Return the (x, y) coordinate for the center point of the cell that contains the specified text.  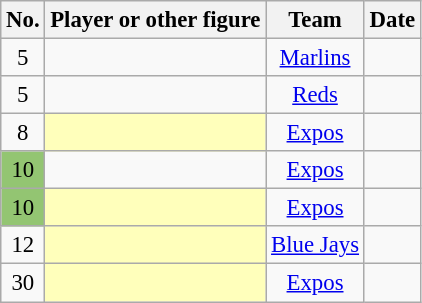
Date (392, 20)
30 (23, 283)
No. (23, 20)
12 (23, 245)
8 (23, 133)
Reds (316, 95)
Player or other figure (156, 20)
Team (316, 20)
Marlins (316, 58)
Blue Jays (316, 245)
